Provide the (X, Y) coordinate of the cell's center where the given text is located.  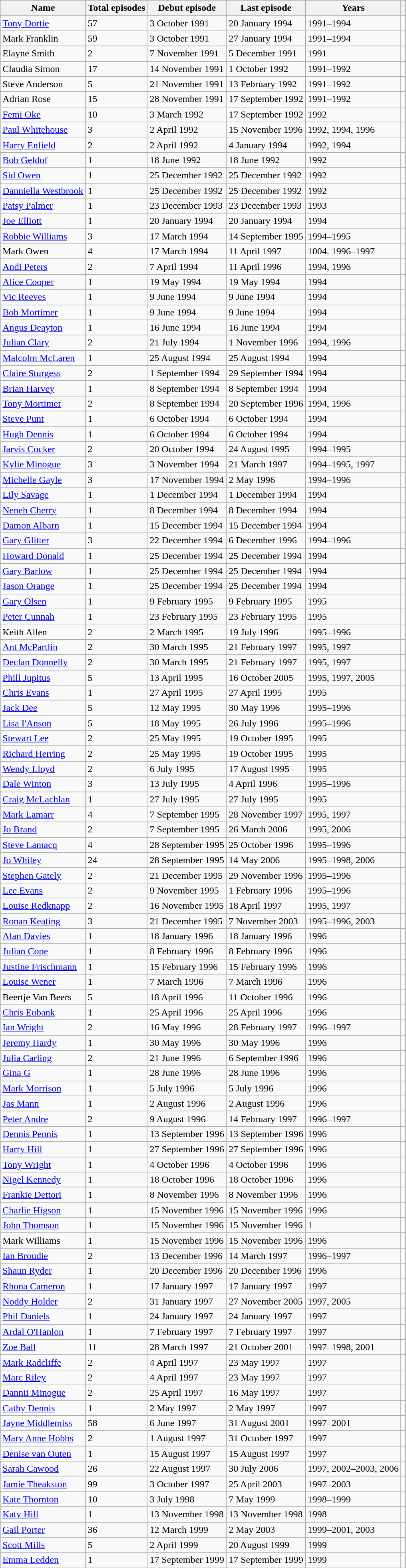
28 March 1997 (187, 1347)
Jayne Middlemiss (43, 1423)
30 July 2006 (266, 1469)
Steve Anderson (43, 84)
Jas Mann (43, 1103)
1995, 1997, 2005 (353, 678)
1 November 1996 (266, 343)
58 (117, 1423)
Joe Elliott (43, 221)
Chris Evans (43, 693)
Jamie Theakston (43, 1484)
Name (43, 8)
1997–1998, 2001 (353, 1347)
7 November 1991 (187, 54)
4 January 1994 (266, 145)
Ronan Keating (43, 921)
7 May 1999 (266, 1499)
Declan Donnelly (43, 662)
2 March 1995 (187, 632)
Gina G (43, 1073)
Gary Glitter (43, 541)
Frankie Dettori (43, 1195)
18 May 1995 (187, 723)
Stephen Gately (43, 875)
3 July 1998 (187, 1499)
2 May 1996 (266, 480)
Mark Franklin (43, 38)
Years (353, 8)
Howard Donald (43, 556)
14 September 1995 (266, 236)
16 October 2005 (266, 678)
Neneh Cherry (43, 510)
1992, 1994, 1996 (353, 130)
Jarvis Cocker (43, 449)
1 February 1996 (266, 890)
Charlie Higson (43, 1210)
5 December 1991 (266, 54)
Lily Savage (43, 495)
Louise Redknapp (43, 906)
59 (117, 38)
Nigel Kennedy (43, 1180)
Beertje Van Beers (43, 997)
25 April 2003 (266, 1484)
16 May 1996 (187, 1027)
Tony Wright (43, 1165)
Denise van Outen (43, 1454)
Richard Herring (43, 754)
22 August 1997 (187, 1469)
Alan Davies (43, 936)
14 February 1997 (266, 1119)
29 November 1996 (266, 875)
Jo Brand (43, 830)
1992, 1994 (353, 145)
3 October 1997 (187, 1484)
21 November 1991 (187, 84)
Andi Peters (43, 267)
Lee Evans (43, 890)
21 March 1997 (266, 465)
Hugh Dennis (43, 434)
18 April 1997 (266, 906)
28 November 1997 (266, 814)
Sid Owen (43, 175)
16 May 1997 (266, 1392)
6 June 1997 (187, 1423)
9 November 1995 (187, 890)
Patsy Palmer (43, 206)
28 February 1997 (266, 1027)
6 July 1995 (187, 769)
Ian Broudie (43, 1256)
Gary Barlow (43, 571)
13 December 1996 (187, 1256)
Tony Dortie (43, 23)
7 April 1994 (187, 267)
19 July 1996 (266, 632)
Peter Andre (43, 1119)
Michelle Gayle (43, 480)
20 August 1999 (266, 1545)
13 July 1995 (187, 784)
36 (117, 1530)
Jason Orange (43, 586)
1998–1999 (353, 1499)
Lisa I'Anson (43, 723)
Jack Dee (43, 708)
1997–2001 (353, 1423)
John Thomson (43, 1225)
6 September 1996 (266, 1058)
Danniella Westbrook (43, 191)
99 (117, 1484)
1997, 2005 (353, 1301)
1995–1996, 2003 (353, 921)
9 August 1996 (187, 1119)
22 December 1994 (187, 541)
6 December 1996 (266, 541)
31 January 1997 (187, 1301)
Elayne Smith (43, 54)
Ant McPartlin (43, 647)
Julian Cope (43, 952)
1993 (353, 206)
Mark Owen (43, 251)
Debut episode (187, 8)
25 October 1996 (266, 845)
Sarah Cawood (43, 1469)
Mark Lamarr (43, 814)
Ian Wright (43, 1027)
Dale Winton (43, 784)
1991 (353, 54)
26 March 2006 (266, 830)
1 October 1992 (266, 69)
Tony Mortimer (43, 403)
Harry Enfield (43, 145)
1997–2003 (353, 1484)
Harry Hill (43, 1149)
14 March 1997 (266, 1256)
Brian Harvey (43, 388)
Wendy Lloyd (43, 769)
11 April 1996 (266, 267)
1004. 1996–1997 (353, 251)
Keith Allen (43, 632)
1994–1995, 1997 (353, 465)
20 October 1994 (187, 449)
Bob Mortimer (43, 312)
20 September 1996 (266, 403)
1998 (353, 1514)
Dannii Minogue (43, 1392)
27 January 1994 (266, 38)
Jeremy Hardy (43, 1043)
Adrian Rose (43, 99)
Robbie Williams (43, 236)
31 August 2001 (266, 1423)
11 October 1996 (266, 997)
1 August 1997 (187, 1438)
Rhona Cameron (43, 1286)
Malcolm McLaren (43, 358)
Mary Anne Hobbs (43, 1438)
21 October 2001 (266, 1347)
Claire Sturgess (43, 373)
17 August 1995 (266, 769)
2 May 2003 (266, 1530)
16 November 1995 (187, 906)
2 April 1999 (187, 1545)
Bob Geldof (43, 160)
Steve Lamacq (43, 845)
17 (117, 69)
Justine Frischmann (43, 967)
Gail Porter (43, 1530)
Julian Clary (43, 343)
Damon Albarn (43, 525)
11 (117, 1347)
28 November 1991 (187, 99)
57 (117, 23)
Total episodes (117, 8)
Phil Daniels (43, 1317)
1997, 2002–2003, 2006 (353, 1469)
Katy Hill (43, 1514)
Paul Whitehouse (43, 130)
Kate Thornton (43, 1499)
1995, 2006 (353, 830)
Shaun Ryder (43, 1271)
1995–1998, 2006 (353, 860)
13 February 1992 (266, 84)
Zoe Ball (43, 1347)
18 April 1996 (187, 997)
Noddy Holder (43, 1301)
4 April 1996 (266, 784)
Marc Riley (43, 1377)
Chris Eubank (43, 1012)
Cathy Dennis (43, 1408)
17 November 1994 (187, 480)
Jo Whiley (43, 860)
Angus Deayton (43, 327)
27 November 2005 (266, 1301)
1999–2001, 2003 (353, 1530)
Peter Cunnah (43, 616)
Scott Mills (43, 1545)
Emma Ledden (43, 1560)
13 April 1995 (187, 678)
12 March 1999 (187, 1530)
1 September 1994 (187, 373)
Femi Oke (43, 114)
Alice Cooper (43, 282)
Mark Morrison (43, 1088)
12 May 1995 (187, 708)
24 August 1995 (266, 449)
14 May 2006 (266, 860)
Claudia Simon (43, 69)
25 April 1997 (187, 1392)
Mark Radcliffe (43, 1362)
24 (117, 860)
11 April 1997 (266, 251)
3 March 1992 (187, 114)
7 November 2003 (266, 921)
14 November 1991 (187, 69)
Steve Punt (43, 419)
Stewart Lee (43, 738)
26 (117, 1469)
Vic Reeves (43, 297)
31 October 1997 (266, 1438)
Julia Carling (43, 1058)
26 July 1996 (266, 723)
Kylie Minogue (43, 465)
21 June 1996 (187, 1058)
29 September 1994 (266, 373)
21 July 1994 (187, 343)
15 (117, 99)
3 November 1994 (187, 465)
Dennis Pennis (43, 1134)
Last episode (266, 8)
Craig McLachlan (43, 799)
Louise Wener (43, 982)
Gary Olsen (43, 601)
Mark Williams (43, 1241)
Phill Jupitus (43, 678)
Ardal O'Hanlon (43, 1332)
